Locate the cell with the specified text and output its [X, Y] center coordinate. 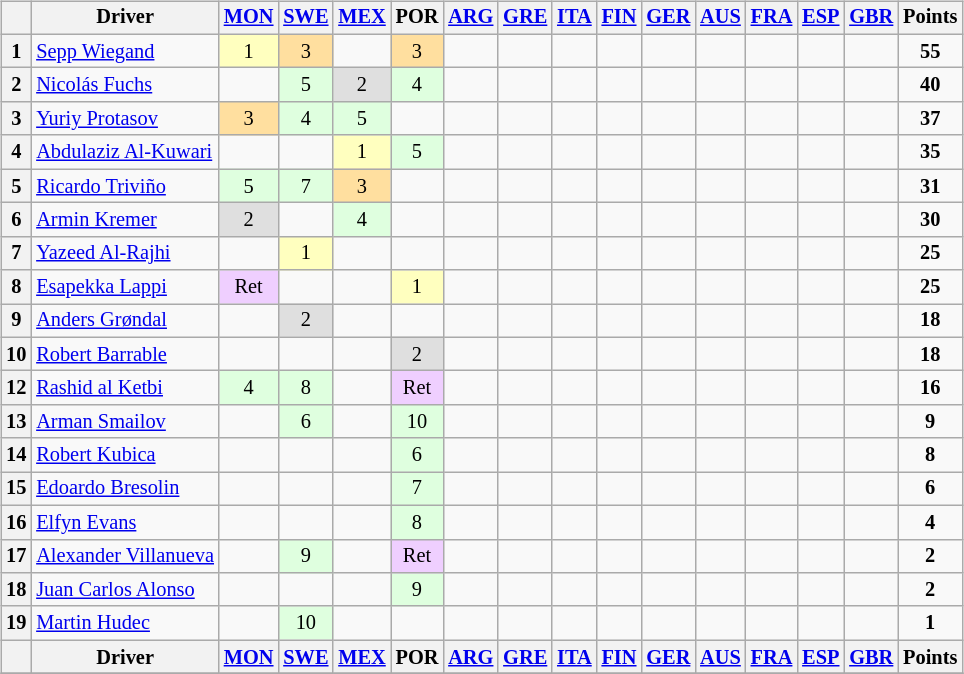
13 [16, 422]
Ricardo Triviño [125, 186]
35 [930, 152]
12 [16, 388]
Arman Smailov [125, 422]
Martin Hudec [125, 623]
19 [16, 623]
Robert Kubica [125, 455]
Sepp Wiegand [125, 51]
55 [930, 51]
30 [930, 220]
40 [930, 85]
15 [16, 489]
Edoardo Bresolin [125, 489]
Esapekka Lappi [125, 287]
31 [930, 186]
14 [16, 455]
Alexander Villanueva [125, 556]
Abdulaziz Al-Kuwari [125, 152]
Yazeed Al-Rajhi [125, 253]
Yuriy Protasov [125, 119]
Armin Kremer [125, 220]
Rashid al Ketbi [125, 388]
17 [16, 556]
Juan Carlos Alonso [125, 590]
Robert Barrable [125, 354]
Elfyn Evans [125, 522]
Nicolás Fuchs [125, 85]
37 [930, 119]
Anders Grøndal [125, 321]
